Extract the [X, Y] coordinate from the center of the cell holding the provided text.  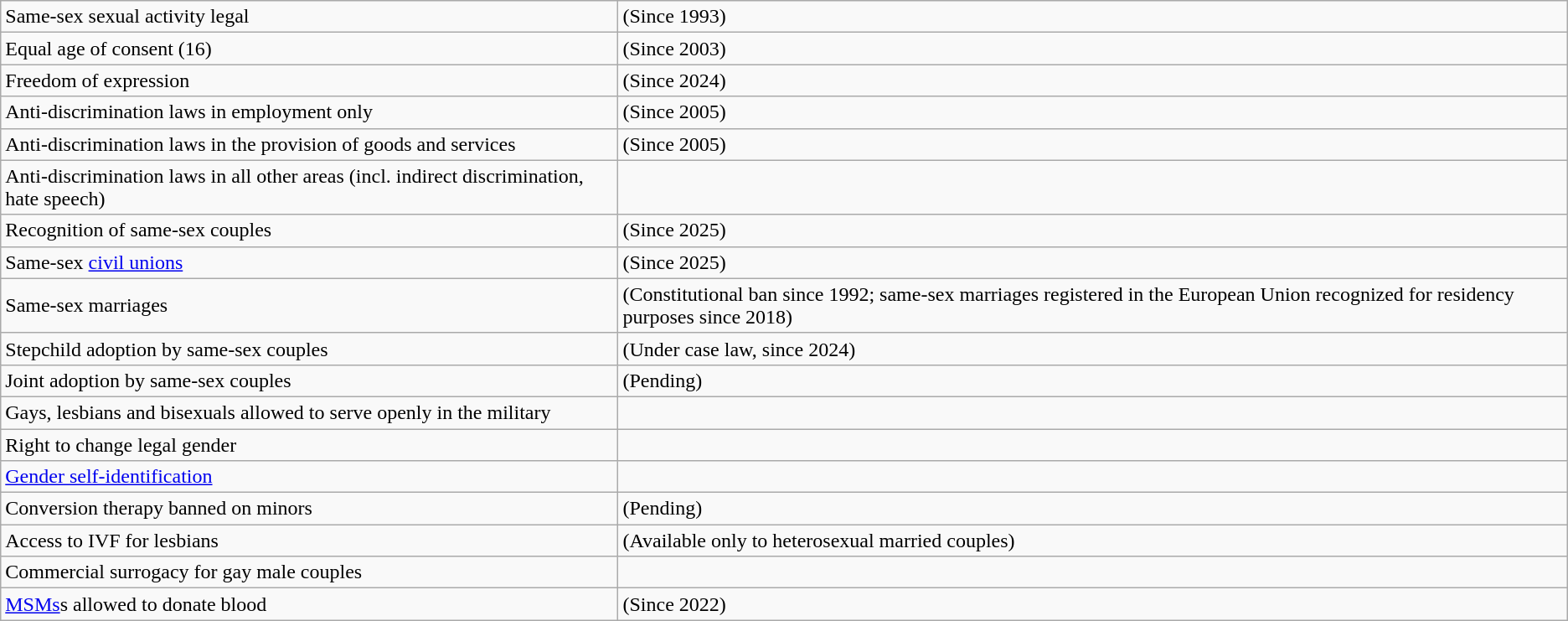
(Since 2022) [1092, 604]
(Since 1993) [1092, 17]
Conversion therapy banned on minors [310, 509]
Gays, lesbians and bisexuals allowed to serve openly in the military [310, 412]
Same-sex marriages [310, 305]
Same-sex civil unions [310, 262]
Stepchild adoption by same-sex couples [310, 349]
(Available only to heterosexual married couples) [1092, 541]
(Constitutional ban since 1992; same-sex marriages registered in the European Union recognized for residency purposes since 2018) [1092, 305]
(Since 2024) [1092, 80]
Anti-discrimination laws in employment only [310, 112]
Right to change legal gender [310, 445]
MSMss allowed to donate blood [310, 604]
Anti-discrimination laws in all other areas (incl. indirect discrimination, hate speech) [310, 188]
Access to IVF for lesbians [310, 541]
Joint adoption by same-sex couples [310, 380]
Gender self-identification [310, 477]
Same-sex sexual activity legal [310, 17]
(Since 2003) [1092, 49]
Freedom of expression [310, 80]
Commercial surrogacy for gay male couples [310, 572]
Anti-discrimination laws in the provision of goods and services [310, 144]
(Under case law, since 2024) [1092, 349]
Equal age of consent (16) [310, 49]
Recognition of same-sex couples [310, 230]
